Output the [x, y] coordinate of the center of the cell containing the given text.  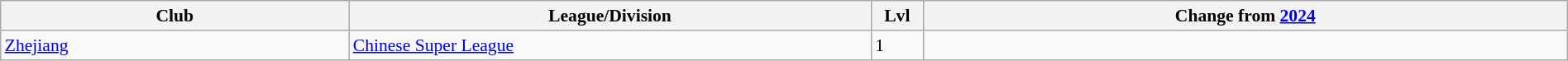
1 [896, 45]
Lvl [896, 16]
Change from 2024 [1245, 16]
League/Division [610, 16]
Chinese Super League [610, 45]
Club [175, 16]
Zhejiang [175, 45]
